Search for the cell housing the specified text and yield its [x, y] center coordinate. 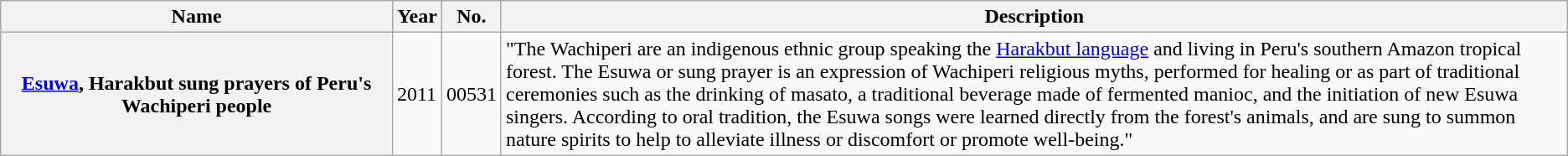
Name [197, 17]
00531 [471, 94]
Esuwa, Harakbut sung prayers of Peru's Wachiperi people [197, 94]
2011 [417, 94]
Year [417, 17]
Description [1034, 17]
No. [471, 17]
